Detect which cell encompasses the target text, then output its (X, Y) center coordinate. 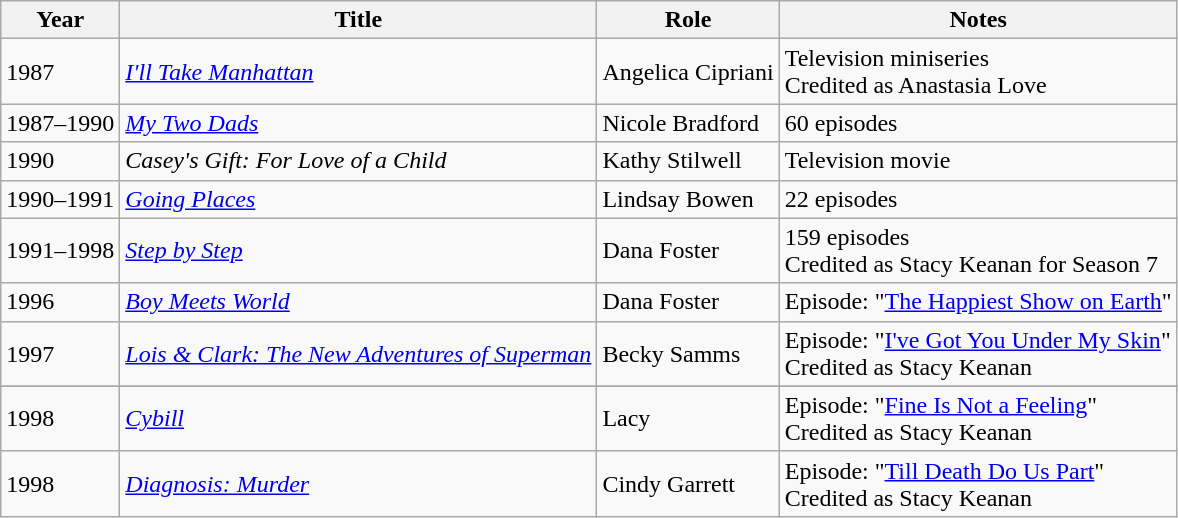
Lindsay Bowen (688, 199)
I'll Take Manhattan (358, 72)
Role (688, 20)
Casey's Gift: For Love of a Child (358, 161)
1987 (60, 72)
Diagnosis: Murder (358, 484)
Notes (978, 20)
Television miniseriesCredited as Anastasia Love (978, 72)
1997 (60, 354)
1996 (60, 302)
Episode: "I've Got You Under My Skin"Credited as Stacy Keanan (978, 354)
159 episodesCredited as Stacy Keanan for Season 7 (978, 250)
1991–1998 (60, 250)
Lois & Clark: The New Adventures of Superman (358, 354)
1987–1990 (60, 123)
Boy Meets World (358, 302)
Becky Samms (688, 354)
Cybill (358, 418)
Lacy (688, 418)
Kathy Stilwell (688, 161)
Angelica Cipriani (688, 72)
Episode: "The Happiest Show on Earth" (978, 302)
My Two Dads (358, 123)
60 episodes (978, 123)
22 episodes (978, 199)
Going Places (358, 199)
1990–1991 (60, 199)
Cindy Garrett (688, 484)
Nicole Bradford (688, 123)
Year (60, 20)
1990 (60, 161)
Title (358, 20)
Television movie (978, 161)
Episode: "Fine Is Not a Feeling"Credited as Stacy Keanan (978, 418)
Episode: "Till Death Do Us Part"Credited as Stacy Keanan (978, 484)
Step by Step (358, 250)
